Return the (x, y) coordinate for the center point of the cell that contains the specified text.  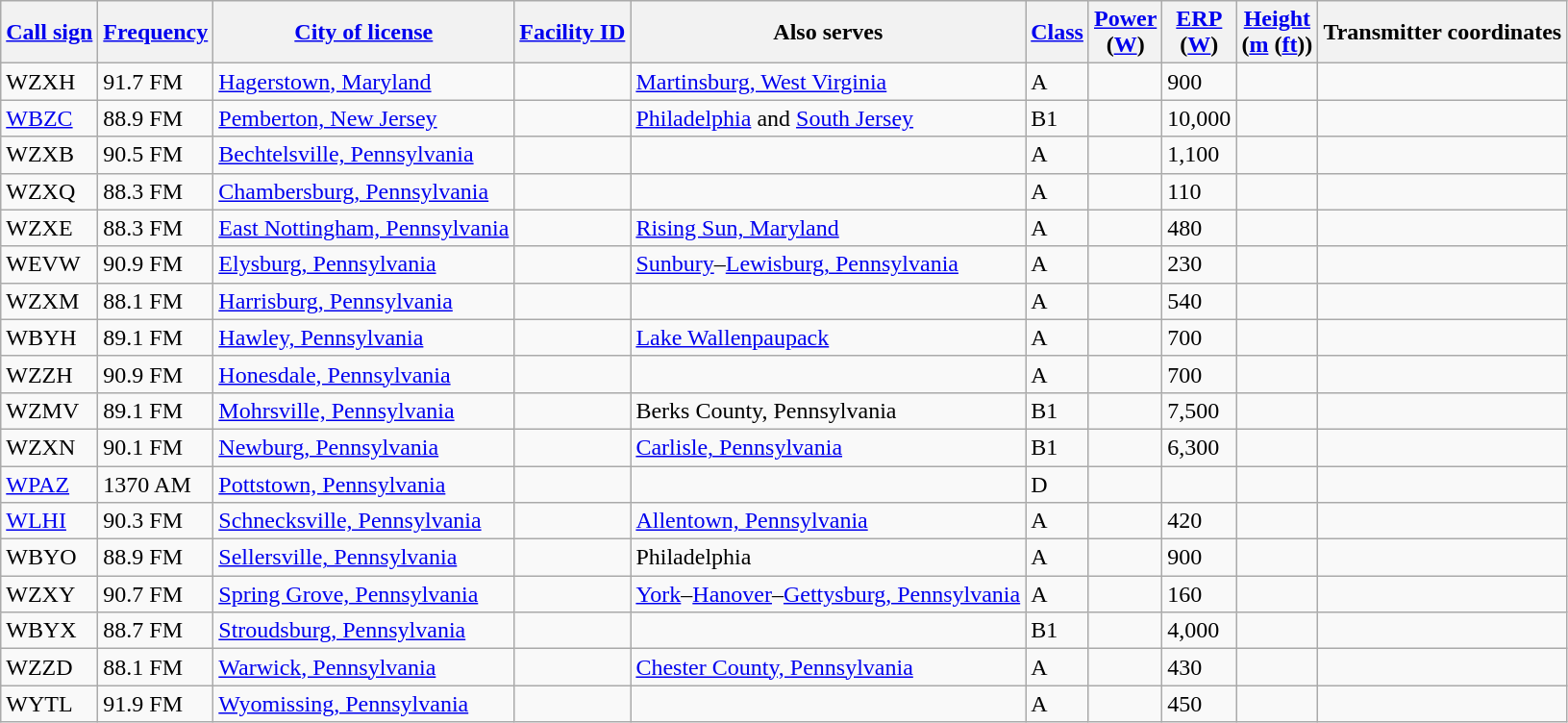
WZXE (50, 228)
East Nottingham, Pennsylvania (363, 228)
420 (1200, 521)
Newburg, Pennsylvania (363, 447)
88.7 FM (156, 631)
Also serves (829, 33)
1,100 (1200, 155)
WPAZ (50, 484)
Honesdale, Pennsylvania (363, 374)
WBYO (50, 558)
Height(m (ft)) (1277, 33)
Sunbury–Lewisburg, Pennsylvania (829, 264)
WBYX (50, 631)
WZXB (50, 155)
430 (1200, 667)
WZXY (50, 594)
7,500 (1200, 411)
WLHI (50, 521)
WBZC (50, 118)
WZXN (50, 447)
Lake Wallenpaupack (829, 337)
Spring Grove, Pennsylvania (363, 594)
91.9 FM (156, 704)
Pemberton, New Jersey (363, 118)
4,000 (1200, 631)
Hawley, Pennsylvania (363, 337)
Frequency (156, 33)
Schnecksville, Pennsylvania (363, 521)
Power(W) (1125, 33)
230 (1200, 264)
90.1 FM (156, 447)
WBYH (50, 337)
WZXQ (50, 191)
City of license (363, 33)
480 (1200, 228)
Class (1058, 33)
Chambersburg, Pennsylvania (363, 191)
WZXH (50, 82)
WEVW (50, 264)
WZXM (50, 301)
160 (1200, 594)
Allentown, Pennsylvania (829, 521)
Philadelphia and South Jersey (829, 118)
10,000 (1200, 118)
Stroudsburg, Pennsylvania (363, 631)
Call sign (50, 33)
Hagerstown, Maryland (363, 82)
90.5 FM (156, 155)
91.7 FM (156, 82)
WZZD (50, 667)
WZZH (50, 374)
Pottstown, Pennsylvania (363, 484)
1370 AM (156, 484)
Facility ID (573, 33)
Harrisburg, Pennsylvania (363, 301)
6,300 (1200, 447)
York–Hanover–Gettysburg, Pennsylvania (829, 594)
Carlisle, Pennsylvania (829, 447)
Philadelphia (829, 558)
WYTL (50, 704)
Mohrsville, Pennsylvania (363, 411)
Wyomissing, Pennsylvania (363, 704)
Elysburg, Pennsylvania (363, 264)
Berks County, Pennsylvania (829, 411)
110 (1200, 191)
450 (1200, 704)
Warwick, Pennsylvania (363, 667)
540 (1200, 301)
Bechtelsville, Pennsylvania (363, 155)
D (1058, 484)
ERP(W) (1200, 33)
90.7 FM (156, 594)
Chester County, Pennsylvania (829, 667)
Transmitter coordinates (1442, 33)
Rising Sun, Maryland (829, 228)
90.3 FM (156, 521)
Sellersville, Pennsylvania (363, 558)
Martinsburg, West Virginia (829, 82)
WZMV (50, 411)
